Extract the (x, y) coordinate from the center of the cell holding the provided text.  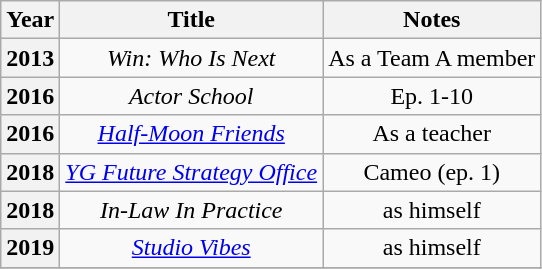
Year (30, 20)
Ep. 1-10 (432, 96)
2013 (30, 58)
YG Future Strategy Office (192, 172)
In-Law In Practice (192, 210)
Half-Moon Friends (192, 134)
Studio Vibes (192, 248)
Notes (432, 20)
As a teacher (432, 134)
2019 (30, 248)
Cameo (ep. 1) (432, 172)
Actor School (192, 96)
Title (192, 20)
As a Team A member (432, 58)
Win: Who Is Next (192, 58)
